Scan for the cell matching the given text and deliver its [X, Y] coordinate at center. 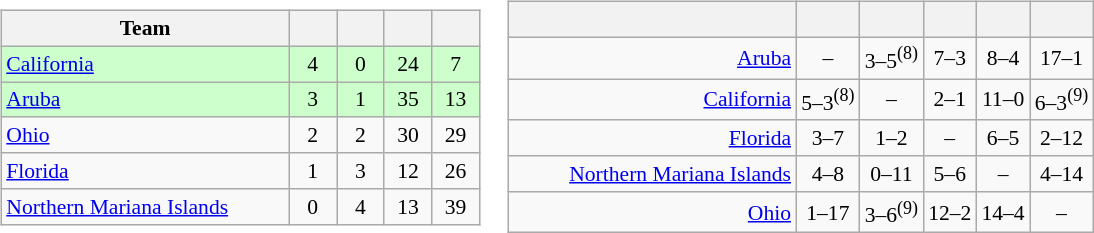
24 [408, 64]
14–4 [1002, 212]
6–5 [1002, 138]
3–5(8) [892, 58]
39 [456, 206]
8–4 [1002, 58]
2–1 [950, 100]
0–11 [892, 174]
11–0 [1002, 100]
3–6(9) [892, 212]
7–3 [950, 58]
2–12 [1062, 138]
5–6 [950, 174]
26 [456, 171]
17–1 [1062, 58]
1–2 [892, 138]
35 [408, 100]
5–3(8) [828, 100]
12 [408, 171]
6–3(9) [1062, 100]
29 [456, 135]
12–2 [950, 212]
4–8 [828, 174]
3–7 [828, 138]
7 [456, 64]
4–14 [1062, 174]
30 [408, 135]
1–17 [828, 212]
Team [145, 28]
